Output the [X, Y] coordinate of the center of the cell containing the given text.  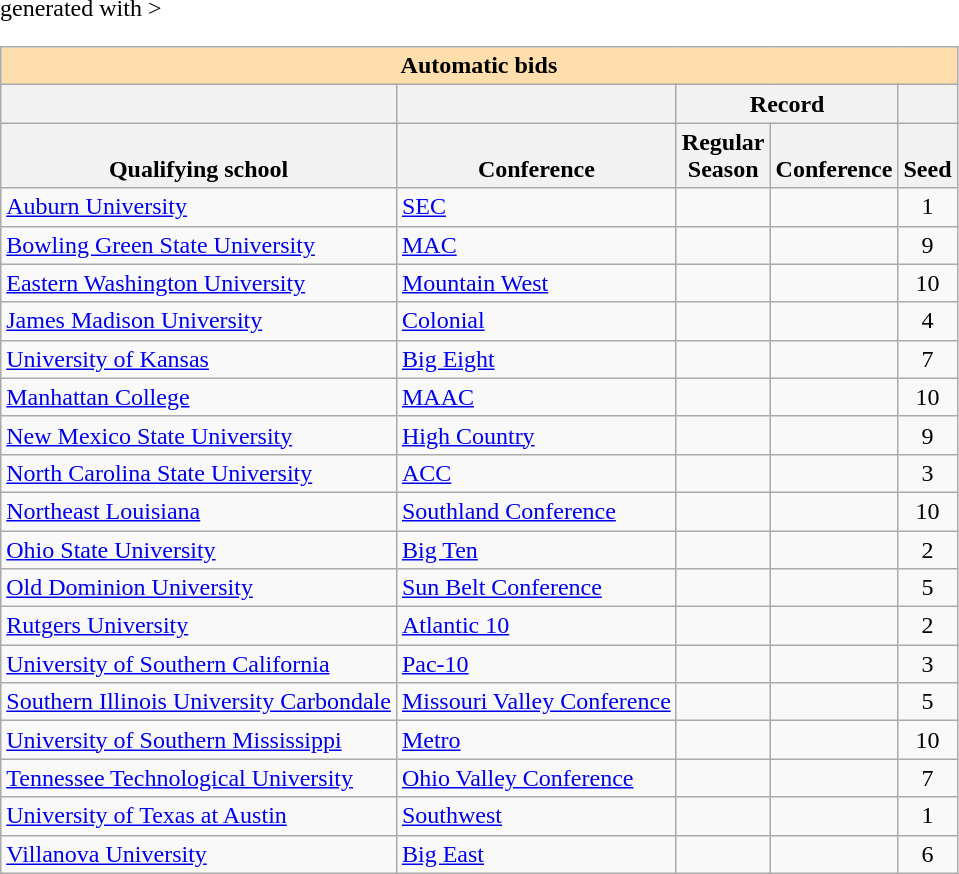
James Madison University [199, 321]
Tennessee Technological University [199, 778]
Ohio State University [199, 549]
Qualifying school [199, 156]
Manhattan College [199, 397]
Southern Illinois University Carbondale [199, 702]
Seed [928, 156]
Old Dominion University [199, 588]
Atlantic 10 [536, 626]
University of Texas at Austin [199, 816]
Pac-10 [536, 664]
Northeast Louisiana [199, 511]
High Country [536, 435]
Missouri Valley Conference [536, 702]
University of Kansas [199, 359]
4 [928, 321]
SEC [536, 207]
Villanova University [199, 854]
MAAC [536, 397]
ACC [536, 473]
Southwest [536, 816]
Auburn University [199, 207]
Big East [536, 854]
New Mexico State University [199, 435]
Big Ten [536, 549]
Colonial [536, 321]
Big Eight [536, 359]
Bowling Green State University [199, 245]
North Carolina State University [199, 473]
University of Southern California [199, 664]
Metro [536, 740]
Record [787, 104]
Sun Belt Conference [536, 588]
Eastern Washington University [199, 283]
Mountain West [536, 283]
Ohio Valley Conference [536, 778]
MAC [536, 245]
6 [928, 854]
Regular Season [723, 156]
Automatic bids [479, 66]
Southland Conference [536, 511]
University of Southern Mississippi [199, 740]
Rutgers University [199, 626]
